Capture the cell that displays the provided text and extract its (x, y) central coordinate. 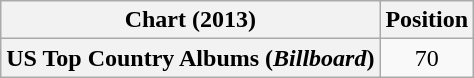
70 (427, 58)
US Top Country Albums (Billboard) (190, 58)
Chart (2013) (190, 20)
Position (427, 20)
